Return the [x, y] coordinate for the center point of the cell that contains the specified text.  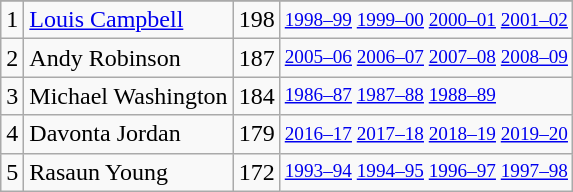
198 [256, 20]
Davonta Jordan [128, 134]
172 [256, 172]
Michael Washington [128, 96]
Louis Campbell [128, 20]
2005–06 2006–07 2007–08 2008–09 [426, 58]
3 [12, 96]
Rasaun Young [128, 172]
2 [12, 58]
1998–99 1999–00 2000–01 2001–02 [426, 20]
4 [12, 134]
Andy Robinson [128, 58]
1 [12, 20]
5 [12, 172]
187 [256, 58]
1993–94 1994–95 1996–97 1997–98 [426, 172]
1986–87 1987–88 1988–89 [426, 96]
2016–17 2017–18 2018–19 2019–20 [426, 134]
184 [256, 96]
179 [256, 134]
